Detect which cell encompasses the target text, then output its (X, Y) center coordinate. 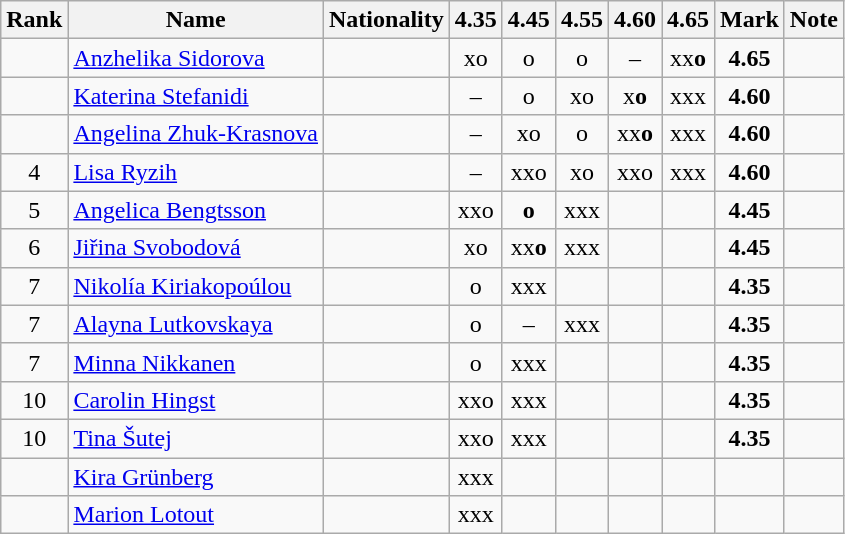
Note (814, 20)
Name (196, 20)
Anzhelika Sidorova (196, 58)
Rank (34, 20)
Alayna Lutkovskaya (196, 324)
Jiřina Svobodová (196, 248)
Mark (750, 20)
Angelina Zhuk-Krasnova (196, 134)
Minna Nikkanen (196, 362)
4.55 (582, 20)
Lisa Ryzih (196, 172)
Kira Grünberg (196, 477)
4 (34, 172)
Nationality (387, 20)
5 (34, 210)
Nikolía Kiriakopoúlou (196, 286)
Carolin Hingst (196, 400)
Katerina Stefanidi (196, 96)
Marion Lotout (196, 515)
Tina Šutej (196, 438)
6 (34, 248)
Angelica Bengtsson (196, 210)
